Return the (X, Y) coordinate for the center point of the cell that contains the specified text.  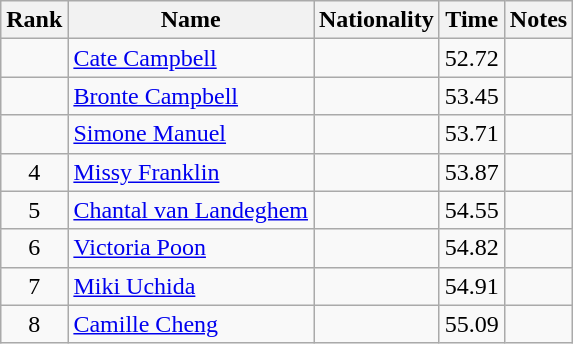
Camille Cheng (191, 324)
Nationality (377, 20)
Miki Uchida (191, 286)
6 (34, 248)
53.45 (472, 96)
Name (191, 20)
Missy Franklin (191, 172)
Simone Manuel (191, 134)
Cate Campbell (191, 58)
Chantal van Landeghem (191, 210)
54.55 (472, 210)
5 (34, 210)
53.71 (472, 134)
54.82 (472, 248)
Bronte Campbell (191, 96)
55.09 (472, 324)
7 (34, 286)
53.87 (472, 172)
Notes (538, 20)
52.72 (472, 58)
54.91 (472, 286)
4 (34, 172)
8 (34, 324)
Time (472, 20)
Victoria Poon (191, 248)
Rank (34, 20)
